Find where the given text appears and provide that cell's center as (X, Y) coordinate. 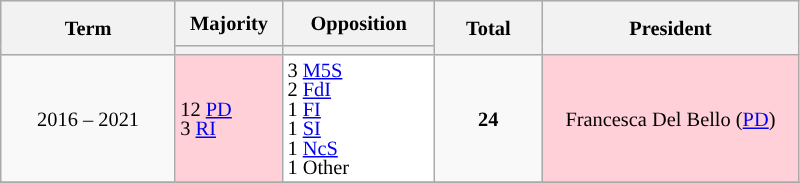
Opposition (359, 22)
President (670, 28)
24 (488, 118)
3 M5S 2 FdI 1 FI 1 SI 1 NcS 1 Other (359, 118)
Total (488, 28)
2016 – 2021 (88, 118)
12 PD 3 RI (228, 118)
Term (88, 28)
Francesca Del Bello (PD) (670, 118)
Majority (228, 22)
